Pinpoint the cell where the given text exists, returning its (x, y) midpoint coordinate. 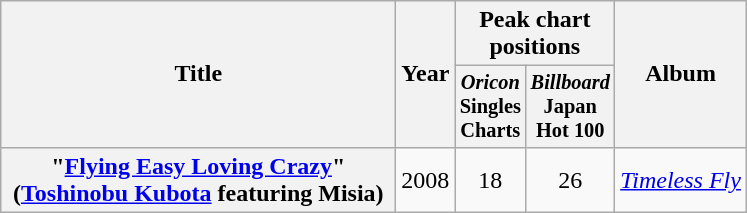
Timeless Fly (681, 180)
26 (570, 180)
"Flying Easy Loving Crazy"(Toshinobu Kubota featuring Misia) (198, 180)
Oricon Singles Charts (490, 107)
2008 (426, 180)
Peak chart positions (535, 34)
Year (426, 74)
Title (198, 74)
Billboard Japan Hot 100 (570, 107)
Album (681, 74)
18 (490, 180)
